For the text-containing cell, return its midpoint in [X, Y] coordinate format. 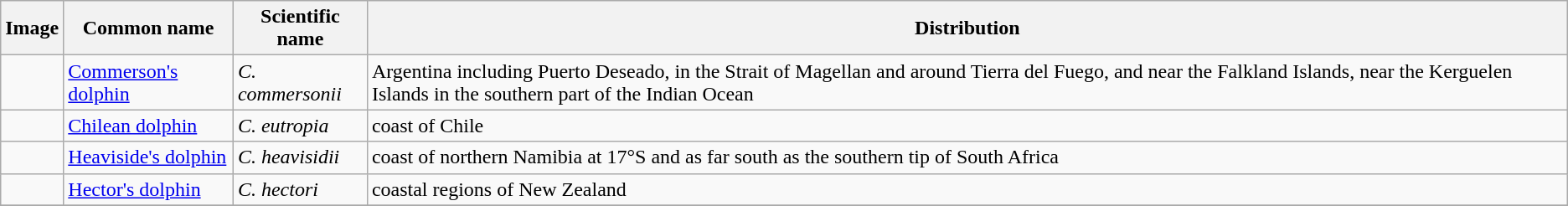
Scientific name [300, 28]
C. eutropia [300, 126]
coast of Chile [967, 126]
Commerson's dolphin [149, 82]
C. heavisidii [300, 157]
Hector's dolphin [149, 189]
C. commersonii [300, 82]
coast of northern Namibia at 17°S and as far south as the southern tip of South Africa [967, 157]
Common name [149, 28]
C. hectori [300, 189]
Chilean dolphin [149, 126]
Heaviside's dolphin [149, 157]
Distribution [967, 28]
coastal regions of New Zealand [967, 189]
Image [32, 28]
